Identify which cell holds the provided text, then report its (X, Y) central coordinate. 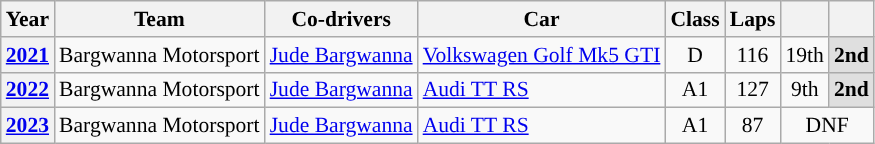
116 (753, 55)
DNF (826, 126)
Year (28, 19)
19th (804, 55)
2022 (28, 90)
9th (804, 90)
127 (753, 90)
Co-drivers (342, 19)
Laps (753, 19)
87 (753, 126)
Volkswagen Golf Mk5 GTI (542, 55)
D (694, 55)
Team (160, 19)
2021 (28, 55)
Class (694, 19)
Car (542, 19)
2023 (28, 126)
